From the cell containing the given text, extract its center point as [X, Y] coordinate. 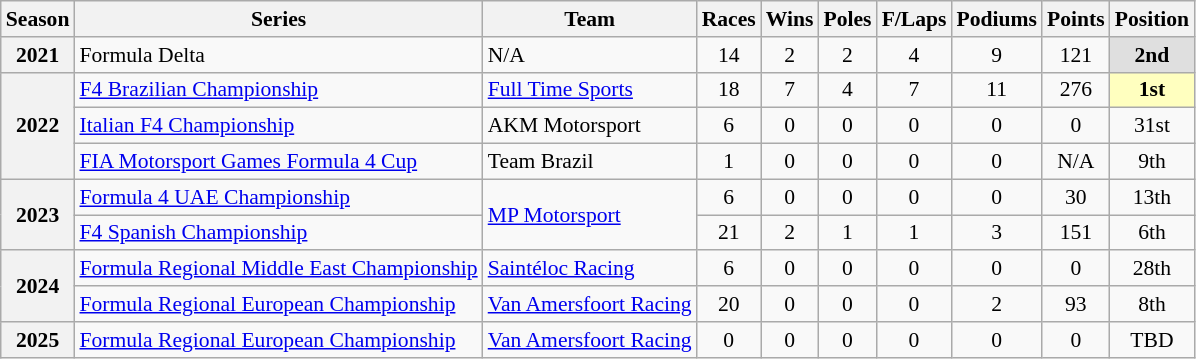
F/Laps [914, 19]
13th [1152, 197]
Wins [790, 19]
3 [996, 233]
Poles [847, 19]
1st [1152, 90]
2021 [38, 55]
TBD [1152, 340]
9 [996, 55]
151 [1076, 233]
FIA Motorsport Games Formula 4 Cup [278, 162]
Position [1152, 19]
F4 Spanish Championship [278, 233]
F4 Brazilian Championship [278, 90]
93 [1076, 304]
28th [1152, 269]
Saintéloc Racing [590, 269]
6th [1152, 233]
Points [1076, 19]
Podiums [996, 19]
14 [729, 55]
Full Time Sports [590, 90]
121 [1076, 55]
Italian F4 Championship [278, 126]
2nd [1152, 55]
2025 [38, 340]
2023 [38, 214]
20 [729, 304]
Series [278, 19]
276 [1076, 90]
Races [729, 19]
8th [1152, 304]
11 [996, 90]
MP Motorsport [590, 214]
18 [729, 90]
Formula 4 UAE Championship [278, 197]
30 [1076, 197]
21 [729, 233]
Formula Delta [278, 55]
Season [38, 19]
2024 [38, 286]
Formula Regional Middle East Championship [278, 269]
2022 [38, 126]
Team Brazil [590, 162]
Team [590, 19]
9th [1152, 162]
AKM Motorsport [590, 126]
31st [1152, 126]
